Find where the given text appears and provide that cell's center as [X, Y] coordinate. 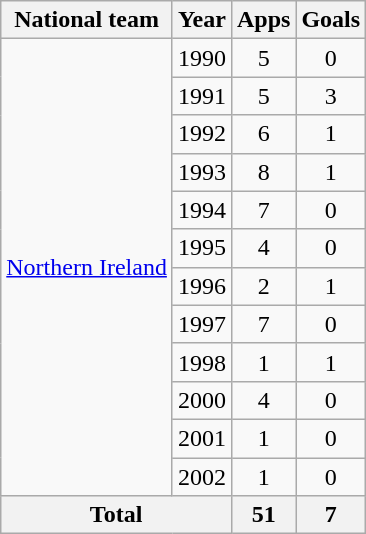
1995 [202, 248]
Year [202, 20]
3 [331, 96]
Apps [263, 20]
1998 [202, 362]
2000 [202, 400]
Goals [331, 20]
2001 [202, 438]
2 [263, 286]
8 [263, 172]
1996 [202, 286]
1993 [202, 172]
1994 [202, 210]
1990 [202, 58]
1991 [202, 96]
1992 [202, 134]
Total [116, 515]
51 [263, 515]
National team [87, 20]
1997 [202, 324]
2002 [202, 477]
6 [263, 134]
Northern Ireland [87, 268]
